Detect which cell encompasses the target text, then output its [X, Y] center coordinate. 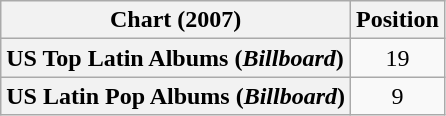
US Top Latin Albums (Billboard) [176, 58]
9 [398, 96]
US Latin Pop Albums (Billboard) [176, 96]
19 [398, 58]
Chart (2007) [176, 20]
Position [398, 20]
